Provide the [X, Y] coordinate of the cell's center where the given text is located.  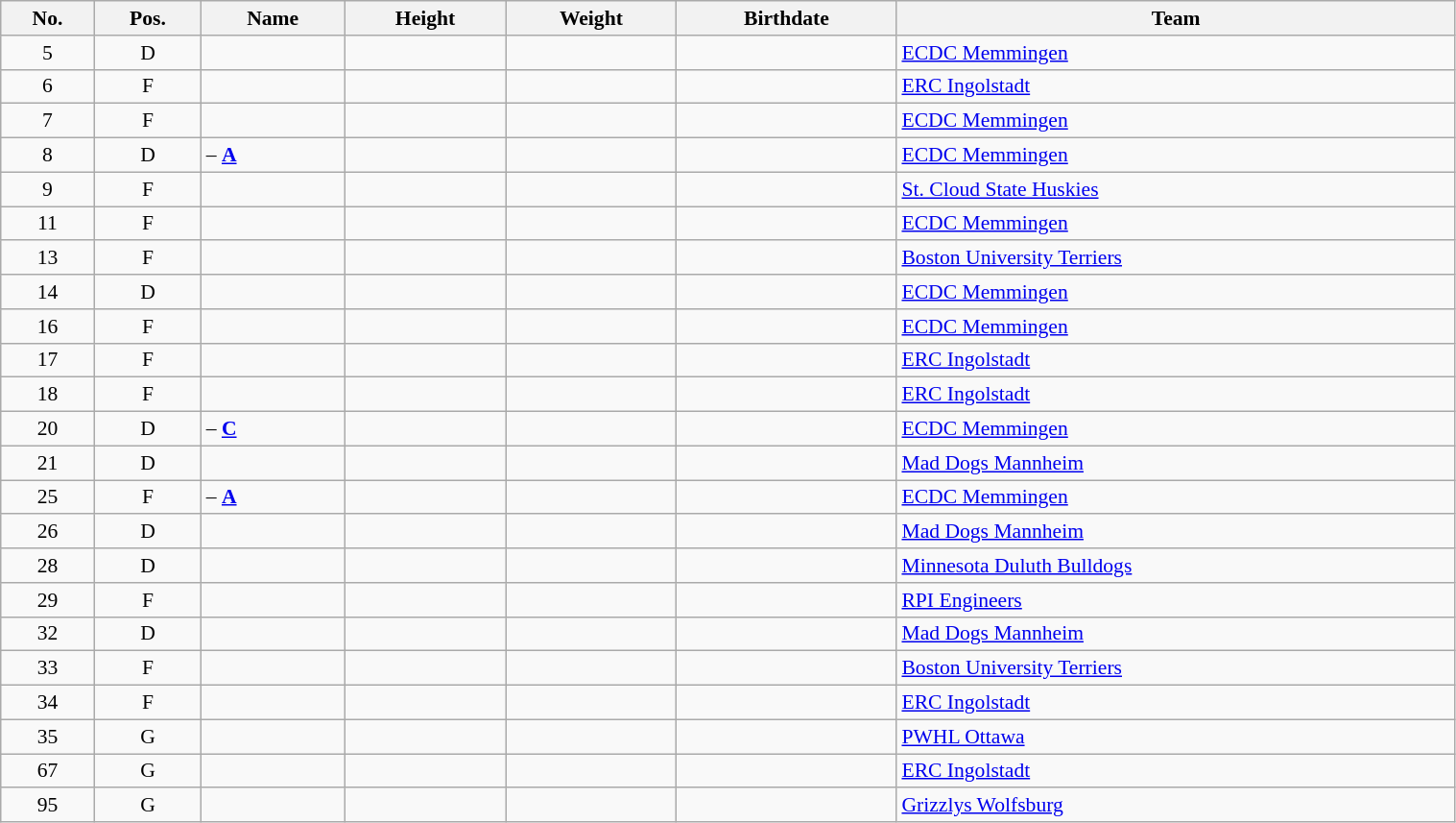
13 [48, 258]
Name [273, 18]
17 [48, 360]
21 [48, 463]
6 [48, 86]
32 [48, 634]
Weight [591, 18]
33 [48, 668]
7 [48, 121]
Height [426, 18]
28 [48, 566]
18 [48, 395]
95 [48, 806]
9 [48, 189]
St. Cloud State Huskies [1176, 189]
5 [48, 53]
No. [48, 18]
11 [48, 224]
34 [48, 703]
Team [1176, 18]
Grizzlys Wolfsburg [1176, 806]
Pos. [148, 18]
20 [48, 429]
25 [48, 497]
29 [48, 600]
16 [48, 327]
Birthdate [786, 18]
Minnesota Duluth Bulldogs [1176, 566]
14 [48, 292]
8 [48, 156]
67 [48, 771]
– C [273, 429]
RPI Engineers [1176, 600]
PWHL Ottawa [1176, 737]
26 [48, 532]
35 [48, 737]
